Provide the [x, y] coordinate of the cell's center where the given text is located.  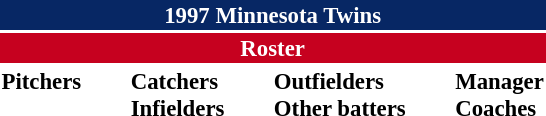
1997 Minnesota Twins [272, 15]
Roster [272, 48]
